Return the (x, y) coordinate for the center point of the cell that contains the specified text.  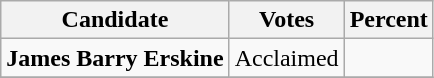
Percent (388, 20)
James Barry Erskine (115, 58)
Candidate (115, 20)
Acclaimed (286, 58)
Votes (286, 20)
